Pinpoint the cell where the given text exists, returning its (x, y) midpoint coordinate. 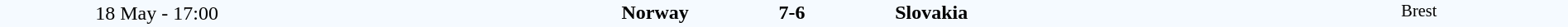
18 May - 17:00 (157, 13)
Norway (501, 12)
Slovakia (1082, 12)
7-6 (791, 12)
Brest (1419, 13)
